Return the (X, Y) coordinate for the center point of the cell that contains the specified text.  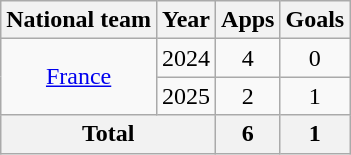
2024 (186, 58)
Goals (315, 20)
4 (248, 58)
National team (79, 20)
0 (315, 58)
2 (248, 96)
France (79, 77)
6 (248, 134)
Apps (248, 20)
Year (186, 20)
2025 (186, 96)
Total (108, 134)
